Identify which cell holds the provided text, then report its (X, Y) central coordinate. 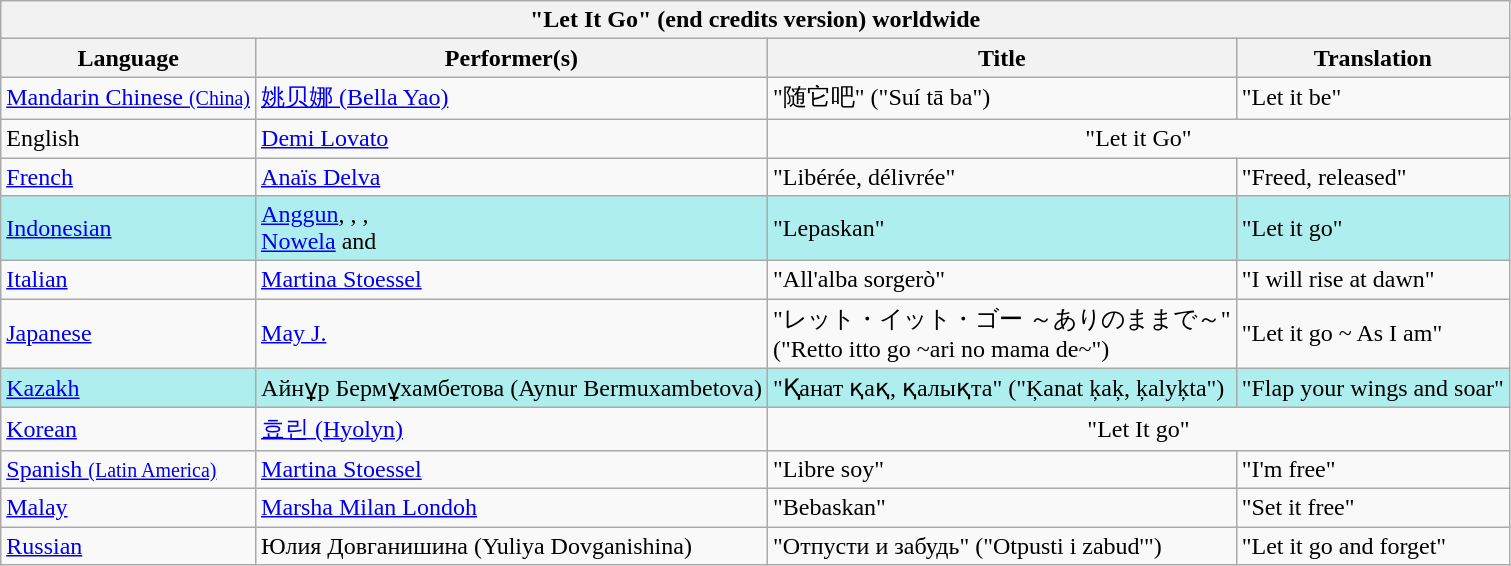
Malay (128, 507)
효린 (Hyolyn) (512, 430)
"随它吧" ("Suí tā ba") (1002, 98)
"Let it go" (1372, 228)
"I will rise at dawn" (1372, 280)
Russian (128, 545)
"Let it go and forget" (1372, 545)
"Отпусти и забудь" ("Otpusti i zabud'") (1002, 545)
Айнұр Бермұхамбетова (Aynur Bermuxambetova) (512, 388)
"I'm free" (1372, 469)
"Let It Go" (end credits version) worldwide (756, 20)
姚贝娜 (Bella Yao) (512, 98)
Anaïs Delva (512, 177)
"Қанат қақ, қалықта" ("Ķanat ķaķ, ķalyķta") (1002, 388)
"レット・イット・ゴー ～ありのままで～"("Retto itto go ~ari no mama de~") (1002, 334)
"Libérée, délivrée" (1002, 177)
Kazakh (128, 388)
"Libre soy" (1002, 469)
Translation (1372, 58)
Mandarin Chinese (China) (128, 98)
"All'alba sorgerò" (1002, 280)
"Let it go ~ As I am" (1372, 334)
Юлия Довганишина (Yuliya Dovganishina) (512, 545)
Indonesian (128, 228)
Performer(s) (512, 58)
"Bebaskan" (1002, 507)
"Let it be" (1372, 98)
"Let it Go" (1138, 138)
"Freed, released" (1372, 177)
May J. (512, 334)
Japanese (128, 334)
English (128, 138)
Spanish (Latin America) (128, 469)
"Set it free" (1372, 507)
Demi Lovato (512, 138)
"Flap your wings and soar" (1372, 388)
Title (1002, 58)
Marsha Milan Londoh (512, 507)
"Lepaskan" (1002, 228)
"Let It go" (1138, 430)
Korean (128, 430)
Anggun, , ,Nowela and (512, 228)
Italian (128, 280)
French (128, 177)
Language (128, 58)
